Output the [X, Y] coordinate of the center of the cell containing the given text.  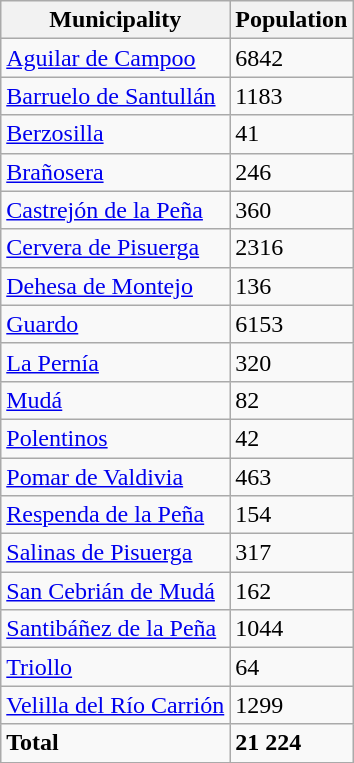
463 [292, 477]
Polentinos [116, 438]
154 [292, 515]
6153 [292, 324]
Berzosilla [116, 134]
41 [292, 134]
42 [292, 438]
246 [292, 172]
Municipality [116, 20]
Barruelo de Santullán [116, 96]
21 224 [292, 743]
1183 [292, 96]
Aguilar de Campoo [116, 58]
Respenda de la Peña [116, 515]
Velilla del Río Carrión [116, 705]
Cervera de Pisuerga [116, 248]
Salinas de Pisuerga [116, 553]
Mudá [116, 400]
2316 [292, 248]
Dehesa de Montejo [116, 286]
Pomar de Valdivia [116, 477]
Brañosera [116, 172]
320 [292, 362]
Triollo [116, 667]
360 [292, 210]
317 [292, 553]
Castrejón de la Peña [116, 210]
San Cebrián de Mudá [116, 591]
La Pernía [116, 362]
1044 [292, 629]
Population [292, 20]
64 [292, 667]
Total [116, 743]
82 [292, 400]
6842 [292, 58]
Santibáñez de la Peña [116, 629]
1299 [292, 705]
136 [292, 286]
162 [292, 591]
Guardo [116, 324]
